Find where the given text appears and provide that cell's center as (X, Y) coordinate. 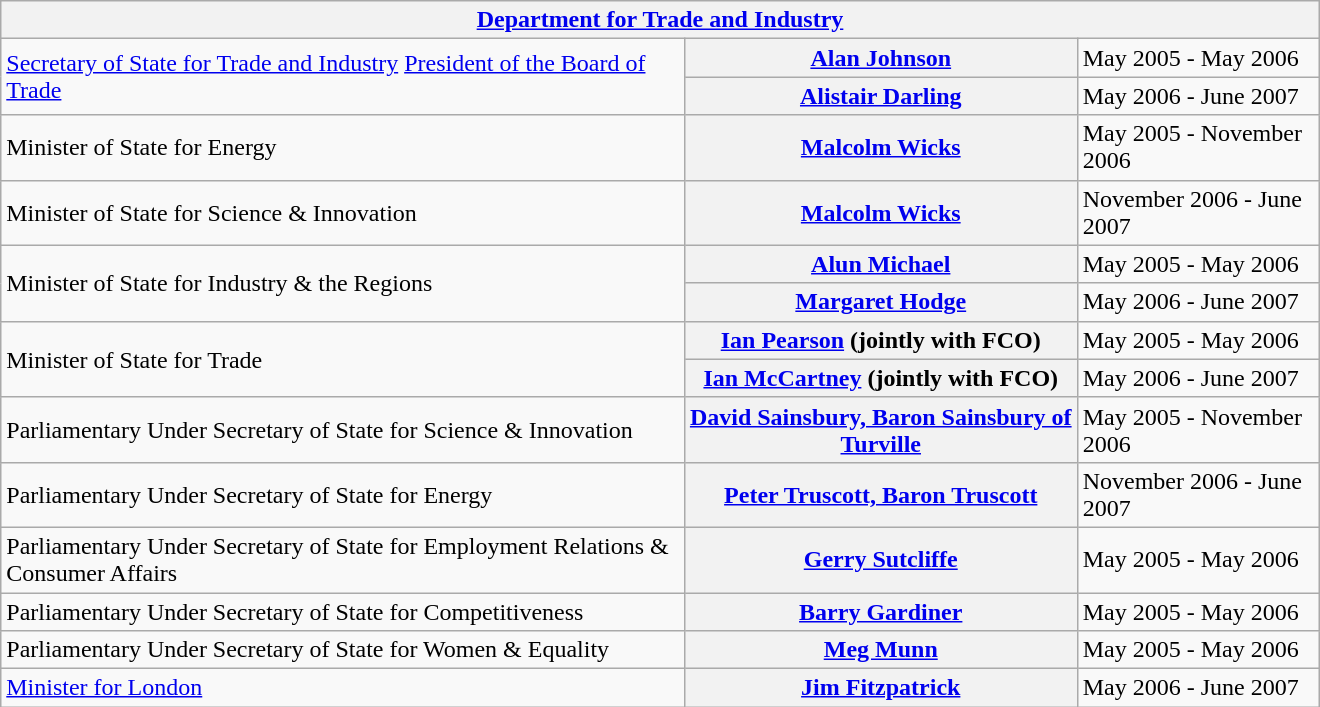
Peter Truscott, Baron Truscott (880, 494)
Parliamentary Under Secretary of State for Women & Equality (343, 650)
Margaret Hodge (880, 302)
Parliamentary Under Secretary of State for Energy (343, 494)
Department for Trade and Industry (660, 20)
Alistair Darling (880, 96)
Ian Pearson (jointly with FCO) (880, 340)
Secretary of State for Trade and Industry President of the Board of Trade (343, 77)
Minister for London (343, 688)
Minister of State for Energy (343, 148)
Minister of State for Science & Innovation (343, 212)
Alan Johnson (880, 58)
Meg Munn (880, 650)
Parliamentary Under Secretary of State for Competitiveness (343, 611)
Gerry Sutcliffe (880, 560)
Alun Michael (880, 264)
David Sainsbury, Baron Sainsbury of Turville (880, 430)
Minister of State for Industry & the Regions (343, 283)
Parliamentary Under Secretary of State for Science & Innovation (343, 430)
Ian McCartney (jointly with FCO) (880, 378)
Jim Fitzpatrick (880, 688)
Minister of State for Trade (343, 359)
Parliamentary Under Secretary of State for Employment Relations & Consumer Affairs (343, 560)
Barry Gardiner (880, 611)
